Search for the cell housing the specified text and yield its (x, y) center coordinate. 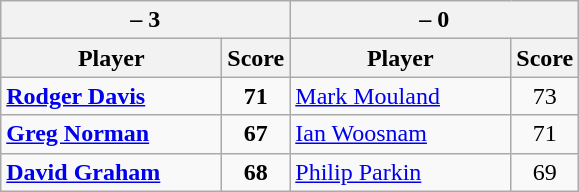
Greg Norman (112, 134)
David Graham (112, 172)
– 0 (434, 20)
69 (545, 172)
Rodger Davis (112, 96)
Ian Woosnam (400, 134)
Philip Parkin (400, 172)
73 (545, 96)
67 (256, 134)
68 (256, 172)
– 3 (146, 20)
Mark Mouland (400, 96)
